Extract the [x, y] coordinate from the center of the cell holding the provided text.  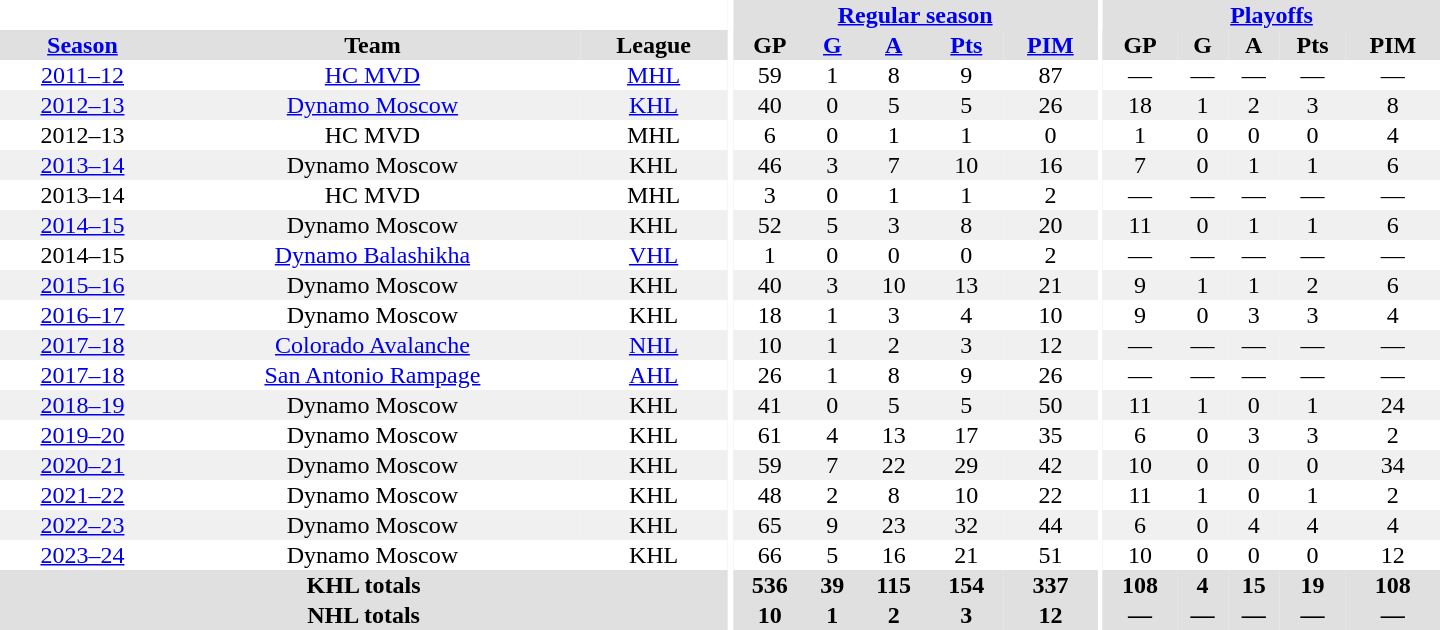
2011–12 [82, 75]
Dynamo Balashikha [372, 255]
2021–22 [82, 495]
66 [770, 555]
337 [1050, 585]
Colorado Avalanche [372, 345]
42 [1050, 465]
17 [966, 435]
15 [1254, 585]
KHL totals [364, 585]
NHL [654, 345]
34 [1393, 465]
Regular season [916, 15]
29 [966, 465]
52 [770, 225]
San Antonio Rampage [372, 375]
48 [770, 495]
Season [82, 45]
32 [966, 525]
AHL [654, 375]
87 [1050, 75]
2018–19 [82, 405]
2016–17 [82, 315]
2020–21 [82, 465]
46 [770, 165]
Team [372, 45]
41 [770, 405]
44 [1050, 525]
51 [1050, 555]
VHL [654, 255]
50 [1050, 405]
NHL totals [364, 615]
League [654, 45]
2023–24 [82, 555]
2022–23 [82, 525]
Playoffs [1272, 15]
65 [770, 525]
154 [966, 585]
115 [894, 585]
24 [1393, 405]
20 [1050, 225]
536 [770, 585]
35 [1050, 435]
39 [832, 585]
23 [894, 525]
2015–16 [82, 285]
61 [770, 435]
19 [1312, 585]
2019–20 [82, 435]
